Pinpoint the cell where the given text exists, returning its (X, Y) midpoint coordinate. 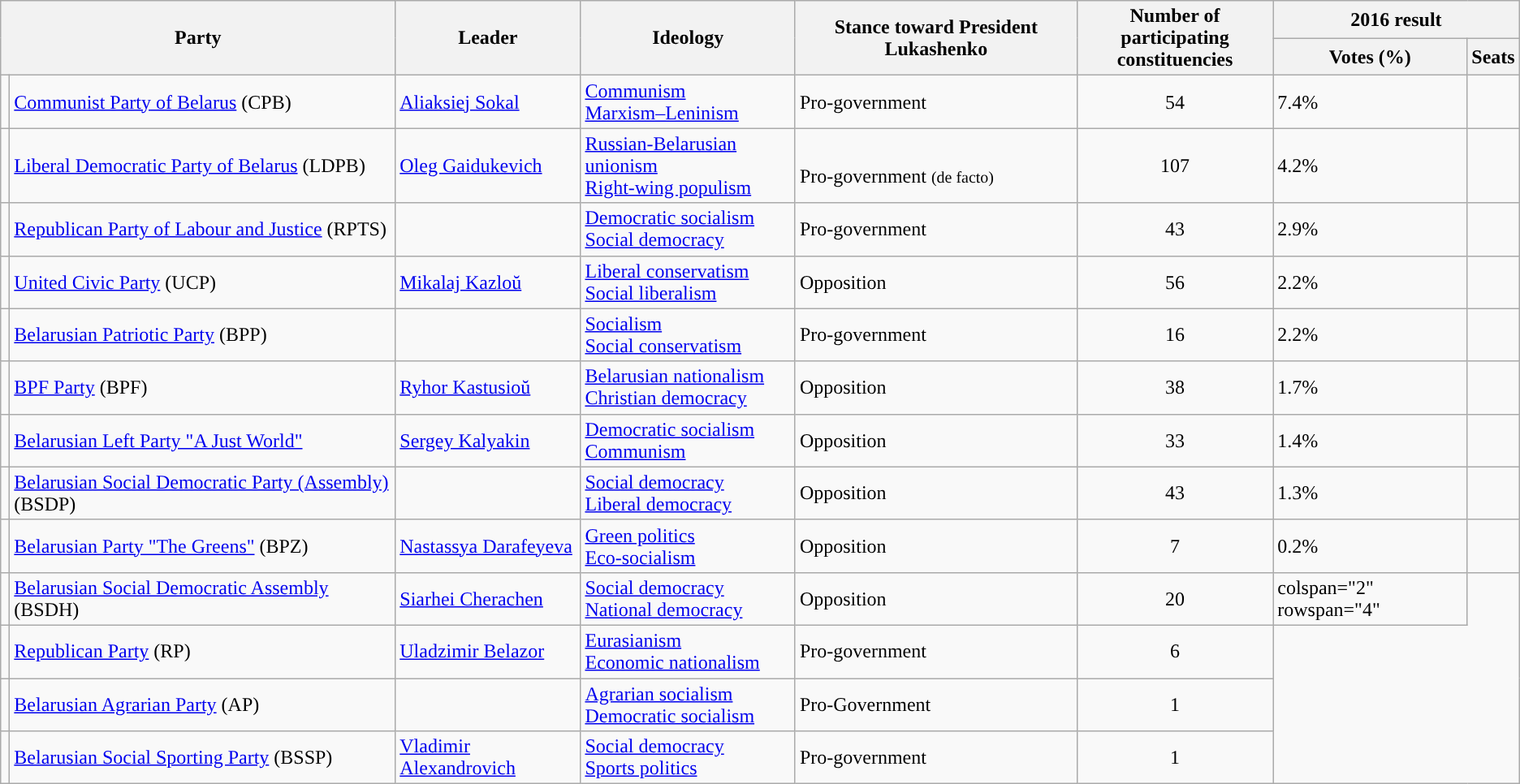
1.3% (1371, 493)
Votes (%) (1371, 57)
EurasianismEconomic nationalism (688, 651)
Agrarian socialismDemocratic socialism (688, 704)
Belarusian Party "The Greens" (BPZ) (203, 545)
Sergey Kalyakin (488, 440)
colspan="2" rowspan="4" (1371, 599)
56 (1174, 282)
7.4% (1371, 102)
Republican Party (RP) (203, 651)
Russian-Belarusian unionismRight-wing populism (688, 166)
0.2% (1371, 545)
Belarusian Agrarian Party (AP) (203, 704)
Mikalaj Kazloŭ (488, 282)
1.7% (1371, 388)
Nastassya Darafeyeva (488, 545)
Stance toward President Lukashenko (935, 38)
SocialismSocial conservatism (688, 334)
Liberal conservatismSocial liberalism (688, 282)
Social democracySports politics (688, 758)
Communist Party of Belarus (CPB) (203, 102)
Belarusian Social Democratic Party (Assembly) (BSDP) (203, 493)
BPF Party (BPF) (203, 388)
2.9% (1371, 229)
Party (198, 38)
6 (1174, 651)
16 (1174, 334)
Belarusian Patriotic Party (BPP) (203, 334)
Aliaksiej Sokal (488, 102)
United Civic Party (UCP) (203, 282)
Belarusian Left Party "A Just World" (203, 440)
Belarusian Social Democratic Assembly (BSDH) (203, 599)
33 (1174, 440)
Leader (488, 38)
Pro-Government (935, 704)
Oleg Gaidukevich (488, 166)
Vladimir Alexandrovich (488, 758)
Social democracyNational democracy (688, 599)
Green politicsEco-socialism (688, 545)
Republican Party of Labour and Justice (RPTS) (203, 229)
Uladzimir Belazor (488, 651)
Democratic socialismSocial democracy (688, 229)
Democratic socialismCommunism (688, 440)
Siarhei Cherachen (488, 599)
Pro-government (de facto) (935, 166)
Liberal Democratic Party of Belarus (LDPB) (203, 166)
CommunismMarxism–Leninism (688, 102)
38 (1174, 388)
4.2% (1371, 166)
Ideology (688, 38)
Social democracyLiberal democracy (688, 493)
20 (1174, 599)
Seats (1493, 57)
Belarusian Social Sporting Party (BSSP) (203, 758)
Number of participating constituencies (1174, 38)
2016 result (1397, 19)
Ryhor Kastusioŭ (488, 388)
1.4% (1371, 440)
107 (1174, 166)
54 (1174, 102)
7 (1174, 545)
Belarusian nationalismChristian democracy (688, 388)
